Output the (x, y) coordinate of the center of the cell containing the given text.  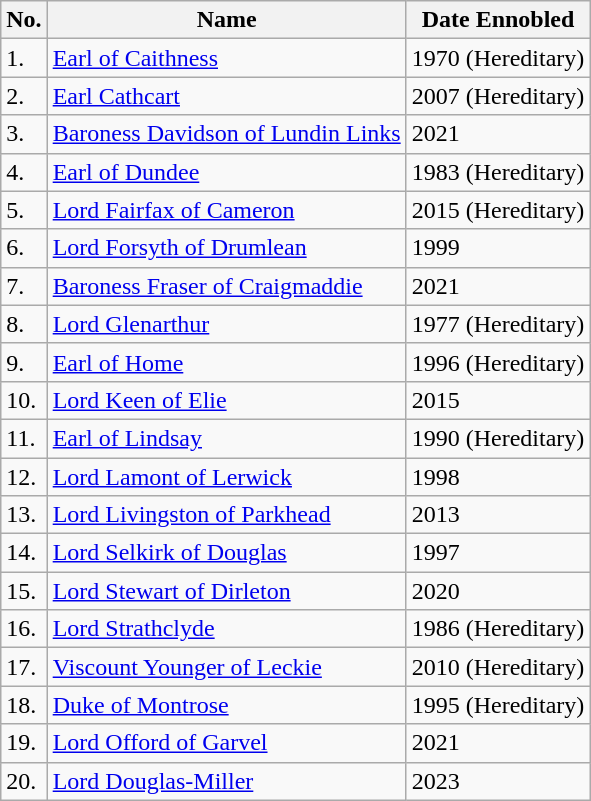
10. (24, 400)
Earl of Dundee (226, 172)
1996 (Hereditary) (498, 362)
2. (24, 96)
Lord Strathclyde (226, 629)
Lord Douglas-Miller (226, 781)
Earl Cathcart (226, 96)
1990 (Hereditary) (498, 438)
Lord Keen of Elie (226, 400)
2007 (Hereditary) (498, 96)
1997 (498, 553)
Lord Stewart of Dirleton (226, 591)
4. (24, 172)
Lord Fairfax of Cameron (226, 210)
1. (24, 58)
9. (24, 362)
12. (24, 477)
2013 (498, 515)
18. (24, 705)
5. (24, 210)
1977 (Hereditary) (498, 324)
1995 (Hereditary) (498, 705)
7. (24, 286)
1983 (Hereditary) (498, 172)
6. (24, 248)
Baroness Davidson of Lundin Links (226, 134)
Lord Selkirk of Douglas (226, 553)
Lord Forsyth of Drumlean (226, 248)
2023 (498, 781)
1986 (Hereditary) (498, 629)
Lord Livingston of Parkhead (226, 515)
Lord Offord of Garvel (226, 743)
2015 (498, 400)
No. (24, 20)
Lord Glenarthur (226, 324)
Date Ennobled (498, 20)
1970 (Hereditary) (498, 58)
13. (24, 515)
16. (24, 629)
11. (24, 438)
Earl of Home (226, 362)
8. (24, 324)
2010 (Hereditary) (498, 667)
1998 (498, 477)
15. (24, 591)
Earl of Lindsay (226, 438)
14. (24, 553)
Lord Lamont of Lerwick (226, 477)
Baroness Fraser of Craigmaddie (226, 286)
2020 (498, 591)
20. (24, 781)
3. (24, 134)
1999 (498, 248)
Earl of Caithness (226, 58)
Duke of Montrose (226, 705)
Viscount Younger of Leckie (226, 667)
17. (24, 667)
19. (24, 743)
Name (226, 20)
2015 (Hereditary) (498, 210)
